Search for the cell housing the specified text and yield its [x, y] center coordinate. 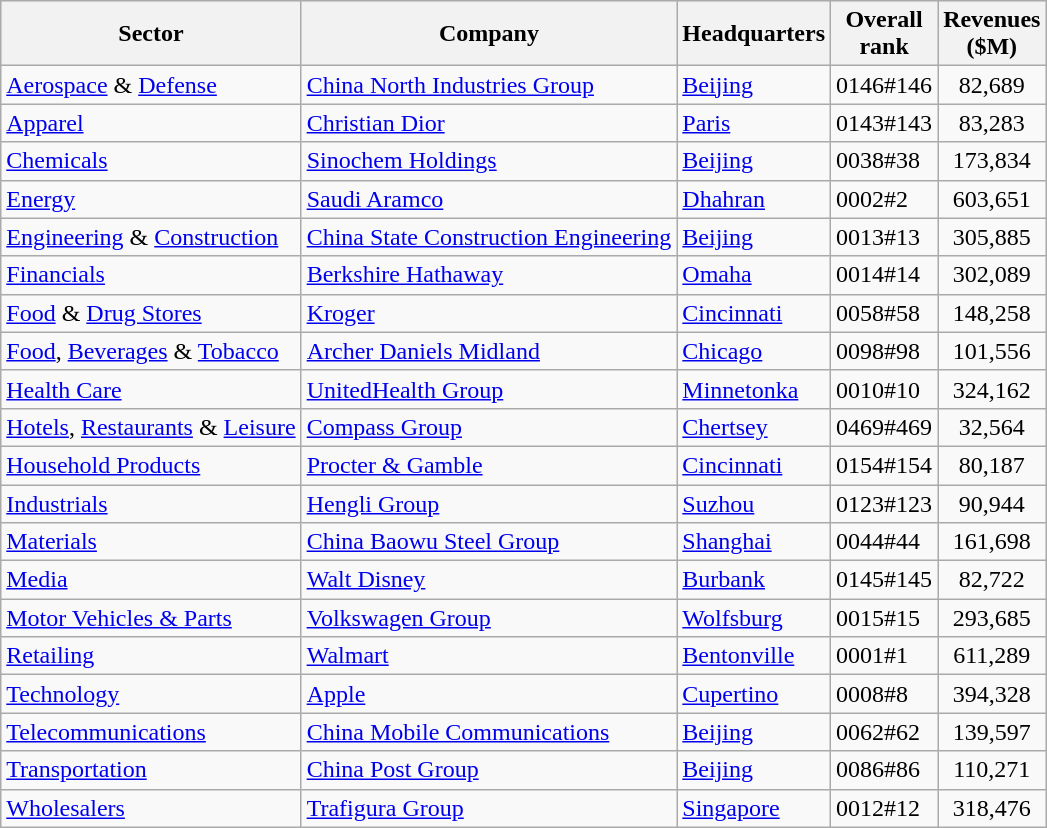
Shanghai [754, 542]
0086#86 [884, 770]
Sector [151, 34]
Industrials [151, 503]
83,283 [992, 123]
0014#14 [884, 275]
0013#13 [884, 237]
Engineering & Construction [151, 237]
Overall rank [884, 34]
China Baowu Steel Group [489, 542]
China North Industries Group [489, 85]
Walmart [489, 656]
Revenues ($M) [992, 34]
Food & Drug Stores [151, 313]
Procter & Gamble [489, 465]
Telecommunications [151, 732]
90,944 [992, 503]
Paris [754, 123]
603,651 [992, 199]
Burbank [754, 580]
Chicago [754, 351]
0058#58 [884, 313]
0010#10 [884, 389]
China State Construction Engineering [489, 237]
0001#1 [884, 656]
82,689 [992, 85]
Saudi Aramco [489, 199]
Apparel [151, 123]
Chertsey [754, 427]
Health Care [151, 389]
0062#62 [884, 732]
Christian Dior [489, 123]
Hengli Group [489, 503]
0012#12 [884, 808]
302,089 [992, 275]
Media [151, 580]
Hotels, Restaurants & Leisure [151, 427]
Energy [151, 199]
305,885 [992, 237]
Aerospace & Defense [151, 85]
China Mobile Communications [489, 732]
Singapore [754, 808]
Trafigura Group [489, 808]
611,289 [992, 656]
Motor Vehicles & Parts [151, 618]
Compass Group [489, 427]
0038#38 [884, 161]
Technology [151, 694]
Financials [151, 275]
Omaha [754, 275]
0044#44 [884, 542]
China Post Group [489, 770]
0469#469 [884, 427]
32,564 [992, 427]
0146#146 [884, 85]
Apple [489, 694]
Materials [151, 542]
101,556 [992, 351]
82,722 [992, 580]
0154#154 [884, 465]
80,187 [992, 465]
UnitedHealth Group [489, 389]
Wolfsburg [754, 618]
Chemicals [151, 161]
0123#123 [884, 503]
Retailing [151, 656]
318,476 [992, 808]
Bentonville [754, 656]
Headquarters [754, 34]
0098#98 [884, 351]
Berkshire Hathaway [489, 275]
Minnetonka [754, 389]
394,328 [992, 694]
324,162 [992, 389]
139,597 [992, 732]
148,258 [992, 313]
Dhahran [754, 199]
Cupertino [754, 694]
Food, Beverages & Tobacco [151, 351]
0015#15 [884, 618]
Volkswagen Group [489, 618]
Sinochem Holdings [489, 161]
Household Products [151, 465]
Company [489, 34]
173,834 [992, 161]
0143#143 [884, 123]
Walt Disney [489, 580]
110,271 [992, 770]
Transportation [151, 770]
0008#8 [884, 694]
293,685 [992, 618]
Archer Daniels Midland [489, 351]
Wholesalers [151, 808]
0145#145 [884, 580]
161,698 [992, 542]
Suzhou [754, 503]
Kroger [489, 313]
0002#2 [884, 199]
